From the cell containing the given text, extract its center point as (X, Y) coordinate. 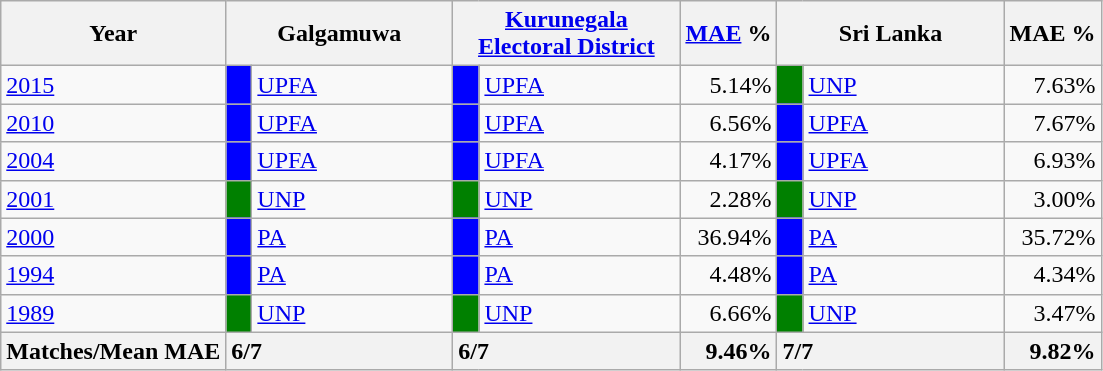
9.82% (1052, 351)
2.28% (728, 199)
Kurunegala Electoral District (566, 34)
1994 (114, 275)
7.67% (1052, 123)
5.14% (728, 85)
2004 (114, 161)
6.66% (728, 313)
2001 (114, 199)
2010 (114, 123)
Year (114, 34)
7/7 (890, 351)
9.46% (728, 351)
4.34% (1052, 275)
3.00% (1052, 199)
2015 (114, 85)
3.47% (1052, 313)
36.94% (728, 237)
4.17% (728, 161)
Matches/Mean MAE (114, 351)
Sri Lanka (890, 34)
4.48% (728, 275)
Galgamuwa (340, 34)
2000 (114, 237)
6.56% (728, 123)
6.93% (1052, 161)
35.72% (1052, 237)
7.63% (1052, 85)
1989 (114, 313)
